From the cell containing the given text, extract its center point as (X, Y) coordinate. 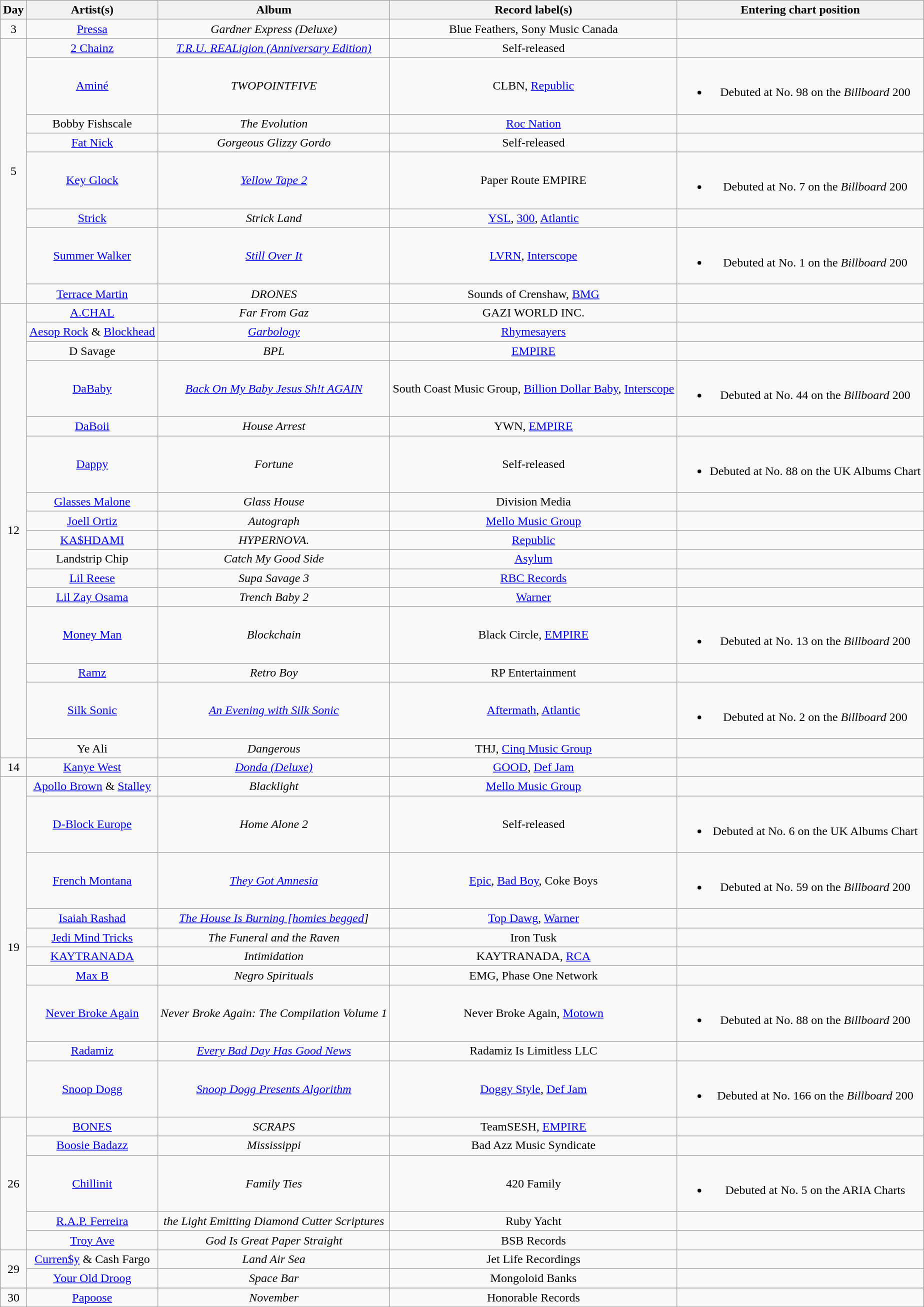
Isaiah Rashad (92, 918)
Debuted at No. 98 on the Billboard 200 (800, 86)
Debuted at No. 166 on the Billboard 200 (800, 1089)
Dangerous (274, 748)
Debuted at No. 6 on the UK Albums Chart (800, 824)
Bad Azz Music Syndicate (533, 1145)
R.A.P. Ferreira (92, 1221)
The House Is Burning [homies begged] (274, 918)
Kanye West (92, 767)
Key Glock (92, 180)
Lil Reese (92, 578)
26 (13, 1183)
Blacklight (274, 786)
KAYTRANADA (92, 956)
Snoop Dogg Presents Algorithm (274, 1089)
Aftermath, Atlantic (533, 710)
Asylum (533, 559)
Black Circle, EMPIRE (533, 635)
Top Dawg, Warner (533, 918)
Sounds of Crenshaw, BMG (533, 293)
Debuted at No. 2 on the Billboard 200 (800, 710)
Land Air Sea (274, 1259)
BPL (274, 350)
Lil Zay Osama (92, 597)
Landstrip Chip (92, 559)
The Funeral and the Raven (274, 937)
Summer Walker (92, 256)
BSB Records (533, 1240)
Your Old Droog (92, 1278)
Never Broke Again (92, 1013)
Division Media (533, 502)
Never Broke Again: The Compilation Volume 1 (274, 1013)
Debuted at No. 88 on the UK Albums Chart (800, 464)
Debuted at No. 88 on the Billboard 200 (800, 1013)
Debuted at No. 1 on the Billboard 200 (800, 256)
YSL, 300, Atlantic (533, 218)
the Light Emitting Diamond Cutter Scriptures (274, 1221)
GOOD, Def Jam (533, 767)
Chillinit (92, 1183)
Paper Route EMPIRE (533, 180)
Epic, Bad Boy, Coke Boys (533, 881)
T.R.U. REALigion (Anniversary Edition) (274, 48)
House Arrest (274, 426)
SCRAPS (274, 1126)
The Evolution (274, 123)
They Got Amnesia (274, 881)
EMG, Phase One Network (533, 975)
D Savage (92, 350)
Dappy (92, 464)
Jedi Mind Tricks (92, 937)
Yellow Tape 2 (274, 180)
Trench Baby 2 (274, 597)
Fat Nick (92, 142)
Joell Ortiz (92, 521)
Boosie Badazz (92, 1145)
Day (13, 10)
Debuted at No. 5 on the ARIA Charts (800, 1183)
Record label(s) (533, 10)
KA$HDAMI (92, 540)
God Is Great Paper Straight (274, 1240)
Pressa (92, 29)
Gorgeous Glizzy Gordo (274, 142)
RP Entertainment (533, 672)
Curren$y & Cash Fargo (92, 1259)
Snoop Dogg (92, 1089)
Garbology (274, 331)
Terrace Martin (92, 293)
HYPERNOVA. (274, 540)
Catch My Good Side (274, 559)
Max B (92, 975)
Troy Ave (92, 1240)
Mississippi (274, 1145)
EMPIRE (533, 350)
Debuted at No. 7 on the Billboard 200 (800, 180)
Roc Nation (533, 123)
Rhymesayers (533, 331)
14 (13, 767)
Glass House (274, 502)
Republic (533, 540)
30 (13, 1297)
Supa Savage 3 (274, 578)
2 Chainz (92, 48)
THJ, Cinq Music Group (533, 748)
November (274, 1297)
BONES (92, 1126)
Back On My Baby Jesus Sh!t AGAIN (274, 389)
TWOPOINTFIVE (274, 86)
Family Ties (274, 1183)
DaBoii (92, 426)
Debuted at No. 13 on the Billboard 200 (800, 635)
Autograph (274, 521)
Retro Boy (274, 672)
12 (13, 530)
Iron Tusk (533, 937)
Doggy Style, Def Jam (533, 1089)
Strick (92, 218)
Space Bar (274, 1278)
An Evening with Silk Sonic (274, 710)
Silk Sonic (92, 710)
Ruby Yacht (533, 1221)
YWN, EMPIRE (533, 426)
420 Family (533, 1183)
Still Over It (274, 256)
Album (274, 10)
Ramz (92, 672)
Ye Ali (92, 748)
Radamiz Is Limitless LLC (533, 1051)
Artist(s) (92, 10)
Debuted at No. 44 on the Billboard 200 (800, 389)
RBC Records (533, 578)
LVRN, Interscope (533, 256)
Money Man (92, 635)
Donda (Deluxe) (274, 767)
Fortune (274, 464)
Debuted at No. 59 on the Billboard 200 (800, 881)
3 (13, 29)
KAYTRANADA, RCA (533, 956)
Home Alone 2 (274, 824)
19 (13, 947)
Radamiz (92, 1051)
Never Broke Again, Motown (533, 1013)
D-Block Europe (92, 824)
Mongoloid Banks (533, 1278)
Every Bad Day Has Good News (274, 1051)
Gardner Express (Deluxe) (274, 29)
Jet Life Recordings (533, 1259)
DaBaby (92, 389)
CLBN, Republic (533, 86)
Negro Spirituals (274, 975)
South Coast Music Group, Billion Dollar Baby, Interscope (533, 389)
29 (13, 1268)
Apollo Brown & Stalley (92, 786)
Warner (533, 597)
Far From Gaz (274, 312)
DRONES (274, 293)
Intimidation (274, 956)
Strick Land (274, 218)
5 (13, 171)
Entering chart position (800, 10)
A.CHAL (92, 312)
French Montana (92, 881)
Aminé (92, 86)
Blue Feathers, Sony Music Canada (533, 29)
GAZI WORLD INC. (533, 312)
Bobby Fishscale (92, 123)
Blockchain (274, 635)
Glasses Malone (92, 502)
Aesop Rock & Blockhead (92, 331)
Honorable Records (533, 1297)
TeamSESH, EMPIRE (533, 1126)
Papoose (92, 1297)
